Return [x, y] of the center of cell containing provided text 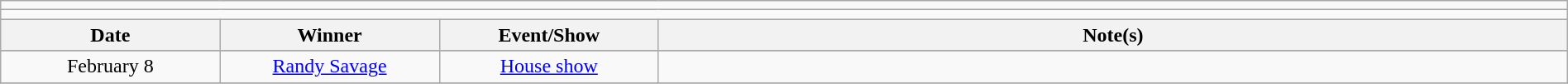
Winner [329, 35]
Randy Savage [329, 67]
Date [111, 35]
Event/Show [549, 35]
February 8 [111, 67]
Note(s) [1113, 35]
House show [549, 67]
